Identify which cell holds the provided text, then report its (x, y) central coordinate. 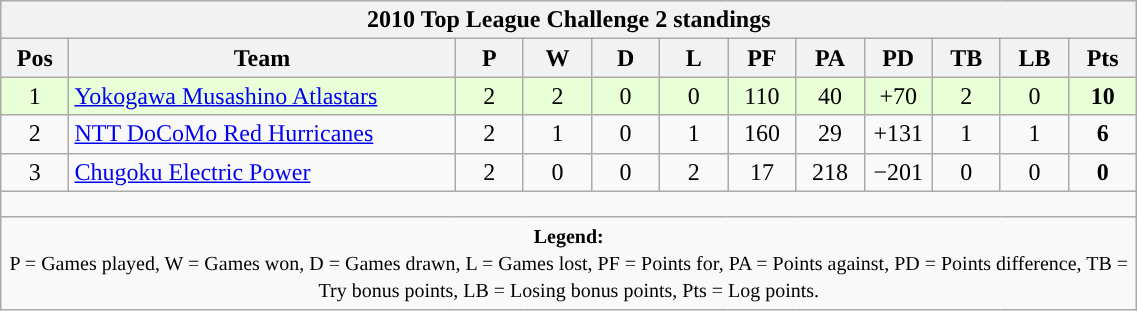
Team (262, 58)
W (557, 58)
NTT DoCoMo Red Hurricanes (262, 134)
110 (762, 96)
6 (1103, 134)
Pts (1103, 58)
218 (830, 172)
10 (1103, 96)
TB (966, 58)
3 (35, 172)
L (694, 58)
160 (762, 134)
Chugoku Electric Power (262, 172)
Yokogawa Musashino Atlastars (262, 96)
−201 (898, 172)
29 (830, 134)
Pos (35, 58)
+70 (898, 96)
PD (898, 58)
PA (830, 58)
D (625, 58)
P (489, 58)
PF (762, 58)
LB (1034, 58)
+131 (898, 134)
40 (830, 96)
17 (762, 172)
2010 Top League Challenge 2 standings (569, 20)
